Identify which cell holds the provided text, then report its (x, y) central coordinate. 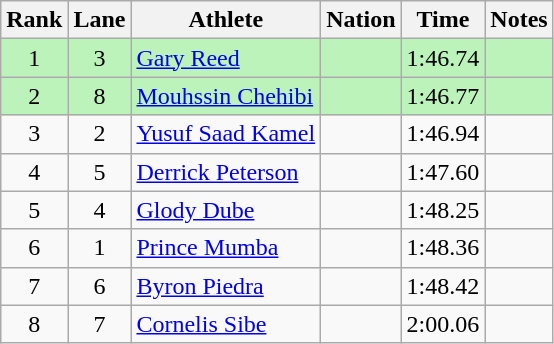
1:47.60 (443, 172)
Notes (519, 20)
Nation (361, 20)
1:46.74 (443, 58)
1:48.36 (443, 248)
Lane (100, 20)
Gary Reed (226, 58)
1:48.25 (443, 210)
1:46.94 (443, 134)
Athlete (226, 20)
Yusuf Saad Kamel (226, 134)
1:46.77 (443, 96)
Time (443, 20)
Derrick Peterson (226, 172)
2:00.06 (443, 324)
1:48.42 (443, 286)
Byron Piedra (226, 286)
Glody Dube (226, 210)
Prince Mumba (226, 248)
Mouhssin Chehibi (226, 96)
Rank (34, 20)
Cornelis Sibe (226, 324)
